Find where the given text appears and provide that cell's center as (x, y) coordinate. 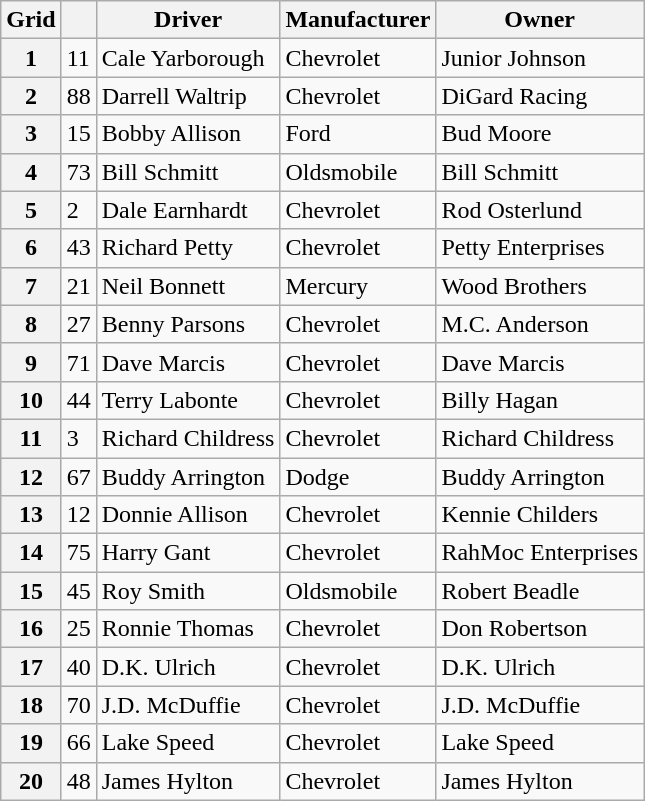
Terry Labonte (188, 400)
20 (31, 781)
Mercury (358, 286)
7 (31, 286)
27 (78, 324)
67 (78, 477)
Neil Bonnett (188, 286)
4 (31, 172)
Petty Enterprises (540, 248)
Bobby Allison (188, 134)
M.C. Anderson (540, 324)
Ford (358, 134)
44 (78, 400)
Harry Gant (188, 553)
19 (31, 743)
Junior Johnson (540, 58)
RahMoc Enterprises (540, 553)
70 (78, 705)
5 (31, 210)
75 (78, 553)
71 (78, 362)
Richard Petty (188, 248)
8 (31, 324)
Manufacturer (358, 20)
Bud Moore (540, 134)
Dodge (358, 477)
45 (78, 591)
Billy Hagan (540, 400)
Wood Brothers (540, 286)
Robert Beadle (540, 591)
1 (31, 58)
88 (78, 96)
9 (31, 362)
DiGard Racing (540, 96)
Don Robertson (540, 629)
Darrell Waltrip (188, 96)
13 (31, 515)
25 (78, 629)
Grid (31, 20)
Roy Smith (188, 591)
18 (31, 705)
21 (78, 286)
17 (31, 667)
Benny Parsons (188, 324)
16 (31, 629)
Kennie Childers (540, 515)
48 (78, 781)
73 (78, 172)
Dale Earnhardt (188, 210)
6 (31, 248)
14 (31, 553)
Owner (540, 20)
Driver (188, 20)
10 (31, 400)
43 (78, 248)
Cale Yarborough (188, 58)
40 (78, 667)
66 (78, 743)
Ronnie Thomas (188, 629)
Donnie Allison (188, 515)
Rod Osterlund (540, 210)
